Output the (X, Y) coordinate of the center of the cell containing the given text.  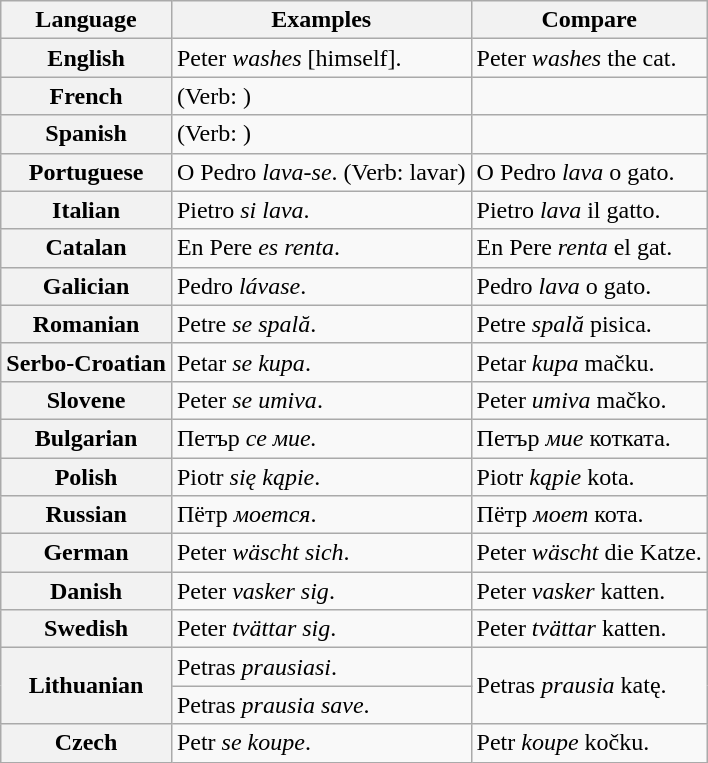
Pedro lávase. (321, 286)
Piotr się kąpie. (321, 477)
Пётр моет котa. (589, 515)
Peter vasker katten. (589, 591)
Petre spală pisica. (589, 324)
O Pedro lava-se. (Verb: lavar) (321, 172)
Pietro si lava. (321, 210)
Peter tvättar katten. (589, 629)
Petr koupe kočku. (589, 743)
Петър мие котката. (589, 438)
O Pedro lava o gato. (589, 172)
German (86, 553)
Petar se kupa. (321, 362)
Language (86, 20)
En Pere renta el gat. (589, 248)
Swedish (86, 629)
Petre se spală. (321, 324)
Петър се мие. (321, 438)
En Pere es renta. (321, 248)
English (86, 58)
Petar kupa mačku. (589, 362)
Petr se koupe. (321, 743)
French (86, 96)
Peter washes the cat. (589, 58)
Peter se umiva. (321, 400)
Polish (86, 477)
Peter umiva mačko. (589, 400)
Spanish (86, 134)
Petras prausia katę. (589, 686)
Galician (86, 286)
Peter tvättar sig. (321, 629)
Examples (321, 20)
Russian (86, 515)
Peter vasker sig. (321, 591)
Petras prausiasi. (321, 667)
Romanian (86, 324)
Italian (86, 210)
Czech (86, 743)
Bulgarian (86, 438)
Peter wäscht die Katze. (589, 553)
Lithuanian (86, 686)
Peter wäscht sich. (321, 553)
Pedro lava o gato. (589, 286)
Catalan (86, 248)
Petras prausia save. (321, 705)
Slovene (86, 400)
Pietro lava il gatto. (589, 210)
Portuguese (86, 172)
Peter washes [himself]. (321, 58)
Danish (86, 591)
Compare (589, 20)
Piotr kąpie kota. (589, 477)
Serbo-Croatian (86, 362)
Пётр моется. (321, 515)
